Determine the [x, y] coordinate at the center of the cell enclosing the given text.  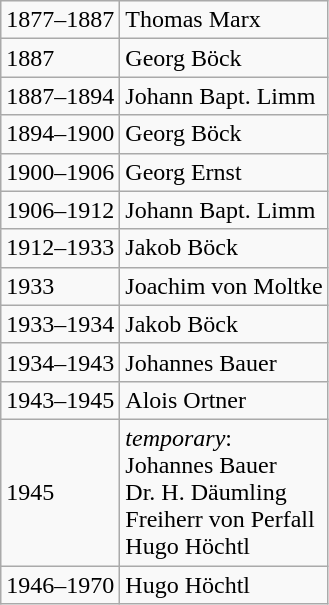
1934–1943 [60, 362]
Alois Ortner [224, 400]
Thomas Marx [224, 20]
1887 [60, 58]
1945 [60, 492]
1877–1887 [60, 20]
1943–1945 [60, 400]
Georg Ernst [224, 172]
1887–1894 [60, 96]
temporary:Johannes BauerDr. H. DäumlingFreiherr von PerfallHugo Höchtl [224, 492]
1912–1933 [60, 248]
1933 [60, 286]
Joachim von Moltke [224, 286]
1894–1900 [60, 134]
1933–1934 [60, 324]
1946–1970 [60, 585]
1906–1912 [60, 210]
Johannes Bauer [224, 362]
Hugo Höchtl [224, 585]
1900–1906 [60, 172]
